Determine the (X, Y) coordinate at the center of the cell enclosing the given text.  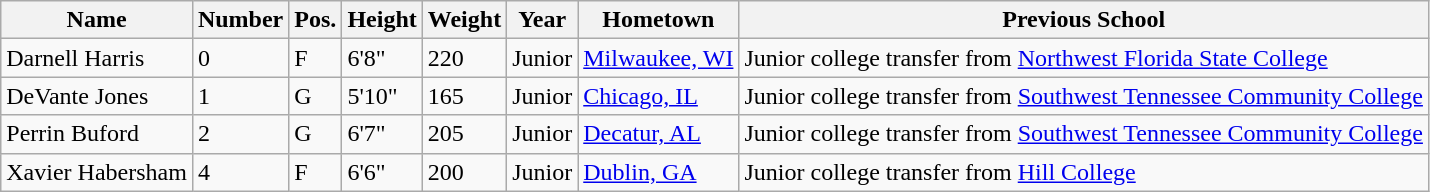
Year (542, 20)
Xavier Habersham (97, 172)
165 (464, 96)
2 (240, 134)
200 (464, 172)
6'8" (382, 58)
4 (240, 172)
Number (240, 20)
Junior college transfer from Hill College (1084, 172)
Perrin Buford (97, 134)
Hometown (658, 20)
6'7" (382, 134)
Junior college transfer from Northwest Florida State College (1084, 58)
1 (240, 96)
Dublin, GA (658, 172)
5'10" (382, 96)
Previous School (1084, 20)
6'6" (382, 172)
220 (464, 58)
0 (240, 58)
Weight (464, 20)
Pos. (316, 20)
205 (464, 134)
DeVante Jones (97, 96)
Darnell Harris (97, 58)
Decatur, AL (658, 134)
Height (382, 20)
Name (97, 20)
Chicago, IL (658, 96)
Milwaukee, WI (658, 58)
